Output the [X, Y] coordinate of the center of the cell containing the given text.  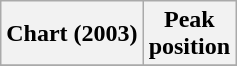
Chart (2003) [72, 34]
Peakposition [189, 34]
